Pinpoint the cell where the given text exists, returning its [X, Y] midpoint coordinate. 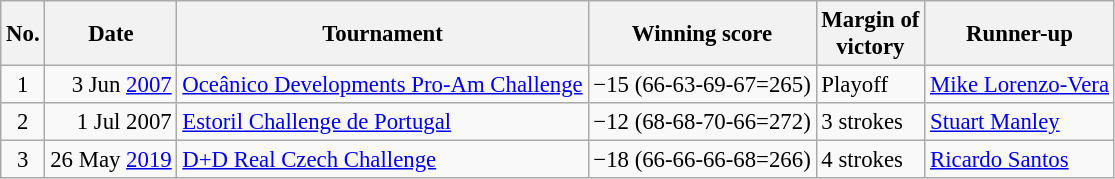
Estoril Challenge de Portugal [382, 122]
Playoff [870, 85]
D+D Real Czech Challenge [382, 160]
Oceânico Developments Pro-Am Challenge [382, 85]
2 [23, 122]
Mike Lorenzo-Vera [1020, 85]
3 strokes [870, 122]
Stuart Manley [1020, 122]
−15 (66-63-69-67=265) [702, 85]
Date [111, 34]
No. [23, 34]
4 strokes [870, 160]
Runner-up [1020, 34]
−18 (66-66-66-68=266) [702, 160]
1 Jul 2007 [111, 122]
26 May 2019 [111, 160]
1 [23, 85]
−12 (68-68-70-66=272) [702, 122]
Winning score [702, 34]
3 [23, 160]
Ricardo Santos [1020, 160]
Margin ofvictory [870, 34]
3 Jun 2007 [111, 85]
Tournament [382, 34]
